For the text-containing cell, return its midpoint in [x, y] coordinate format. 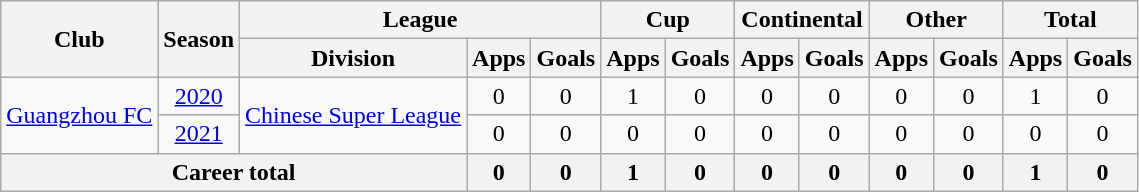
2021 [199, 134]
Continental [802, 20]
2020 [199, 96]
Chinese Super League [354, 115]
League [420, 20]
Season [199, 39]
Division [354, 58]
Club [80, 39]
Cup [668, 20]
Other [936, 20]
Career total [234, 172]
Total [1070, 20]
Guangzhou FC [80, 115]
